Scan for the cell matching the given text and deliver its (x, y) coordinate at center. 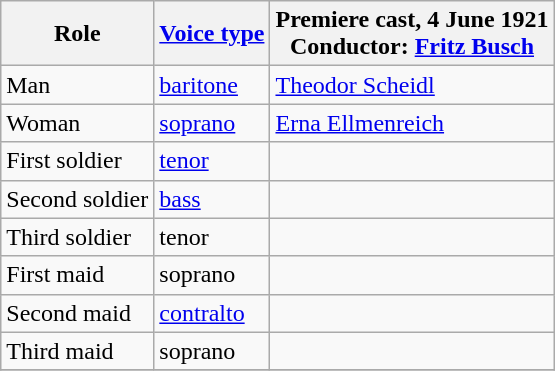
Role (78, 34)
Premiere cast, 4 June 1921Conductor: Fritz Busch (412, 34)
Second soldier (78, 199)
Third soldier (78, 237)
Second maid (78, 313)
baritone (212, 85)
contralto (212, 313)
Erna Ellmenreich (412, 123)
First maid (78, 275)
Third maid (78, 351)
Theodor Scheidl (412, 85)
Woman (78, 123)
Man (78, 85)
Voice type (212, 34)
First soldier (78, 161)
bass (212, 199)
